Detect which cell encompasses the target text, then output its (x, y) center coordinate. 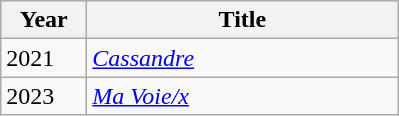
Ma Voie/x (242, 96)
Title (242, 20)
Cassandre (242, 58)
Year (44, 20)
2023 (44, 96)
2021 (44, 58)
